Find where the given text appears and provide that cell's center as [x, y] coordinate. 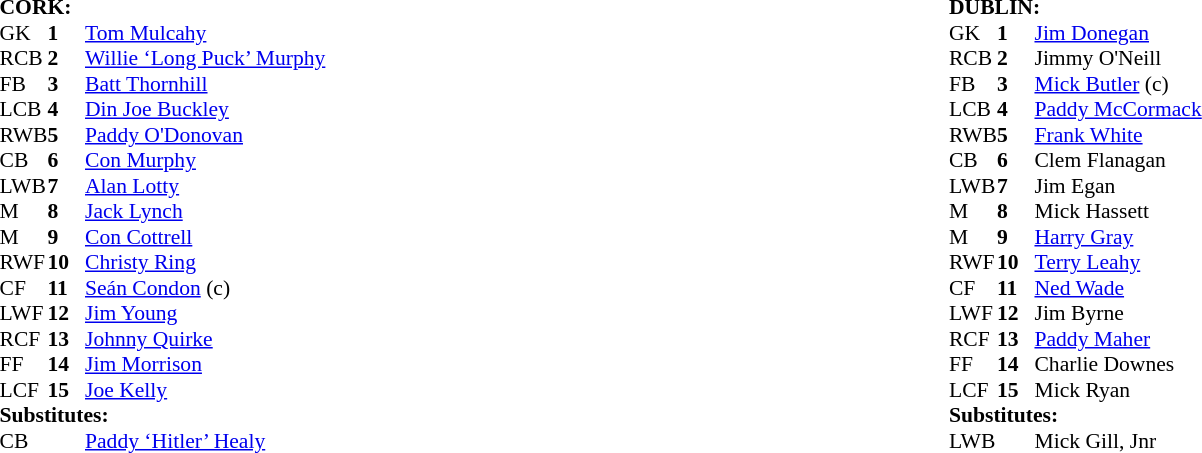
Alan Lotty [205, 186]
Charlie Downes [1118, 365]
Joe Kelly [205, 390]
Mick Ryan [1118, 390]
Din Joe Buckley [205, 109]
Paddy O'Donovan [205, 135]
Christy Ring [205, 263]
Tom Mulcahy [205, 33]
Terry Leahy [1118, 263]
Mick Butler (c) [1118, 84]
Seán Condon (c) [205, 288]
Ned Wade [1118, 288]
Jim Morrison [205, 365]
Willie ‘Long Puck’ Murphy [205, 59]
Paddy McCormack [1118, 109]
Jimmy O'Neill [1118, 59]
Jack Lynch [205, 211]
Clem Flanagan [1118, 161]
Jim Byrne [1118, 313]
Paddy Maher [1118, 339]
Jim Young [205, 313]
Jim Donegan [1118, 33]
Johnny Quirke [205, 339]
Batt Thornhill [205, 84]
Mick Hassett [1118, 211]
Jim Egan [1118, 186]
Harry Gray [1118, 237]
Frank White [1118, 135]
Con Cottrell [205, 237]
Con Murphy [205, 161]
